Provide the (x, y) coordinate of the cell's center where the given text is located.  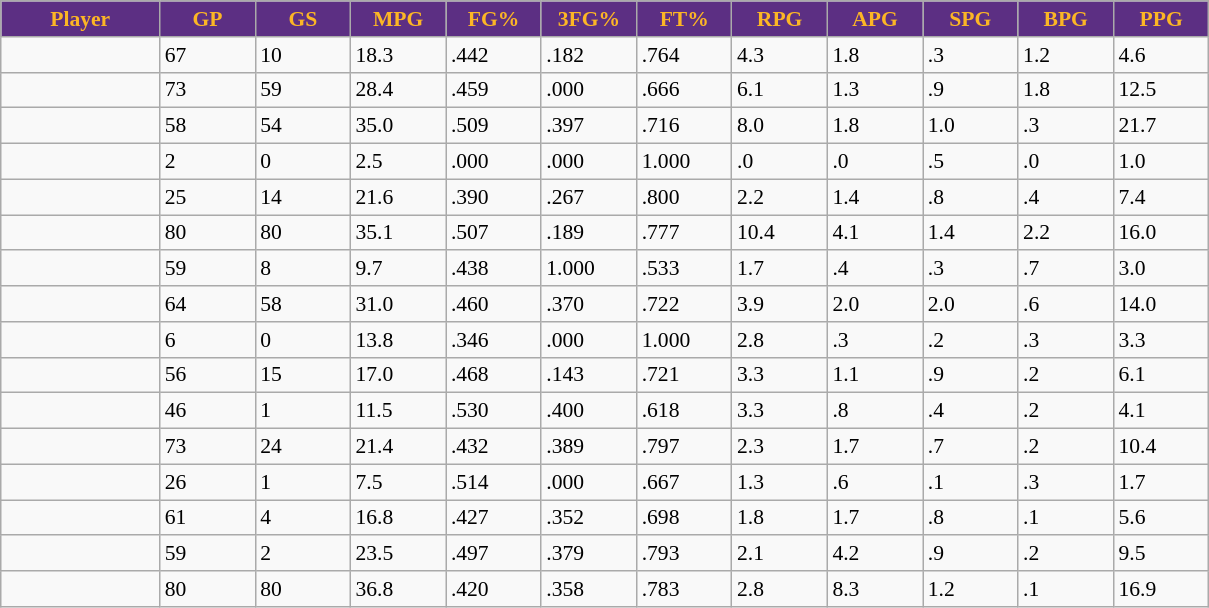
.800 (684, 197)
14 (302, 197)
67 (208, 55)
.722 (684, 304)
11.5 (398, 411)
23.5 (398, 554)
16.9 (1161, 589)
3.9 (780, 304)
.442 (494, 55)
APG (874, 19)
.618 (684, 411)
4 (302, 518)
5.6 (1161, 518)
46 (208, 411)
16.8 (398, 518)
4.3 (780, 55)
7.4 (1161, 197)
21.7 (1161, 126)
8 (302, 269)
.468 (494, 375)
26 (208, 482)
FT% (684, 19)
.698 (684, 518)
.5 (970, 162)
.438 (494, 269)
.514 (494, 482)
.507 (494, 233)
.370 (588, 304)
31.0 (398, 304)
15 (302, 375)
.797 (684, 447)
.793 (684, 554)
25 (208, 197)
.358 (588, 589)
.509 (494, 126)
.764 (684, 55)
2.3 (780, 447)
16.0 (1161, 233)
.427 (494, 518)
24 (302, 447)
.777 (684, 233)
BPG (1066, 19)
FG% (494, 19)
3FG% (588, 19)
10 (302, 55)
61 (208, 518)
1.1 (874, 375)
.460 (494, 304)
3.0 (1161, 269)
17.0 (398, 375)
SPG (970, 19)
GP (208, 19)
PPG (1161, 19)
14.0 (1161, 304)
7.5 (398, 482)
8.3 (874, 589)
.667 (684, 482)
.352 (588, 518)
.783 (684, 589)
.420 (494, 589)
.346 (494, 340)
.530 (494, 411)
.400 (588, 411)
4.6 (1161, 55)
.389 (588, 447)
.459 (494, 90)
.666 (684, 90)
64 (208, 304)
2.5 (398, 162)
.397 (588, 126)
56 (208, 375)
.432 (494, 447)
12.5 (1161, 90)
.267 (588, 197)
6 (208, 340)
.182 (588, 55)
54 (302, 126)
35.0 (398, 126)
18.3 (398, 55)
Player (80, 19)
.533 (684, 269)
4.2 (874, 554)
.721 (684, 375)
35.1 (398, 233)
.189 (588, 233)
GS (302, 19)
36.8 (398, 589)
.497 (494, 554)
21.4 (398, 447)
MPG (398, 19)
2.1 (780, 554)
28.4 (398, 90)
9.7 (398, 269)
8.0 (780, 126)
.143 (588, 375)
.390 (494, 197)
13.8 (398, 340)
.716 (684, 126)
9.5 (1161, 554)
21.6 (398, 197)
.379 (588, 554)
RPG (780, 19)
